Provide the (x, y) coordinate of the cell's center where the given text is located.  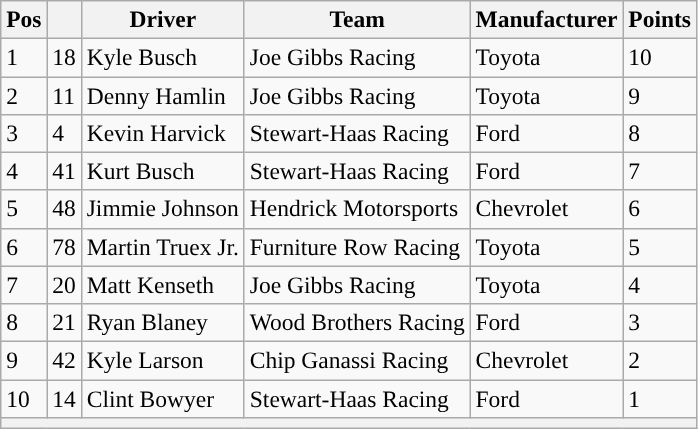
Kyle Larson (162, 360)
Matt Kenseth (162, 285)
41 (64, 171)
Martin Truex Jr. (162, 247)
Driver (162, 19)
21 (64, 322)
14 (64, 398)
Ryan Blaney (162, 322)
Hendrick Motorsports (357, 209)
Chip Ganassi Racing (357, 360)
11 (64, 95)
Kevin Harvick (162, 133)
Pos (24, 19)
Points (660, 19)
Kyle Busch (162, 57)
18 (64, 57)
Clint Bowyer (162, 398)
48 (64, 209)
Wood Brothers Racing (357, 322)
Denny Hamlin (162, 95)
Jimmie Johnson (162, 209)
Kurt Busch (162, 171)
42 (64, 360)
78 (64, 247)
Furniture Row Racing (357, 247)
20 (64, 285)
Manufacturer (546, 19)
Team (357, 19)
